Identify which cell holds the provided text, then report its [X, Y] central coordinate. 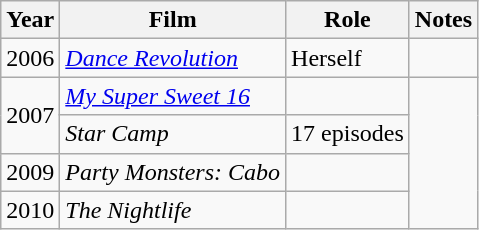
My Super Sweet 16 [173, 96]
2006 [30, 58]
2007 [30, 115]
2009 [30, 172]
Role [348, 20]
Star Camp [173, 134]
Dance Revolution [173, 58]
Year [30, 20]
Film [173, 20]
Party Monsters: Cabo [173, 172]
Herself [348, 58]
2010 [30, 210]
The Nightlife [173, 210]
17 episodes [348, 134]
Notes [443, 20]
